Extract the [x, y] coordinate from the center of the cell holding the provided text.  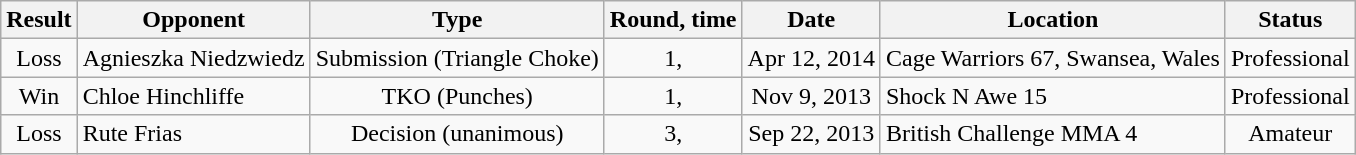
Date [811, 20]
Round, time [673, 20]
Nov 9, 2013 [811, 96]
Type [457, 20]
Result [39, 20]
Sep 22, 2013 [811, 134]
Cage Warriors 67, Swansea, Wales [1052, 58]
Location [1052, 20]
Submission (Triangle Choke) [457, 58]
Status [1290, 20]
TKO (Punches) [457, 96]
Apr 12, 2014 [811, 58]
Shock N Awe 15 [1052, 96]
British Challenge MMA 4 [1052, 134]
3, [673, 134]
Amateur [1290, 134]
Rute Frias [194, 134]
Chloe Hinchliffe [194, 96]
Agnieszka Niedzwiedz [194, 58]
Opponent [194, 20]
Win [39, 96]
Decision (unanimous) [457, 134]
